Detect which cell encompasses the target text, then output its (X, Y) center coordinate. 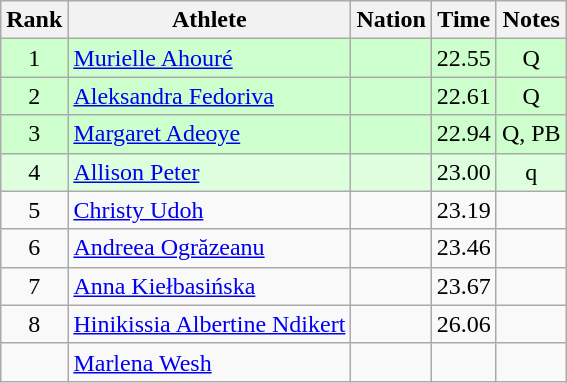
Time (464, 20)
22.61 (464, 96)
22.94 (464, 134)
5 (34, 210)
Q, PB (531, 134)
23.19 (464, 210)
Nation (391, 20)
8 (34, 324)
Rank (34, 20)
Hinikissia Albertine Ndikert (210, 324)
2 (34, 96)
Anna Kiełbasińska (210, 286)
23.46 (464, 248)
22.55 (464, 58)
Aleksandra Fedoriva (210, 96)
Christy Udoh (210, 210)
Andreea Ogrăzeanu (210, 248)
Marlena Wesh (210, 362)
26.06 (464, 324)
6 (34, 248)
23.00 (464, 172)
Notes (531, 20)
Athlete (210, 20)
Allison Peter (210, 172)
7 (34, 286)
4 (34, 172)
q (531, 172)
3 (34, 134)
Murielle Ahouré (210, 58)
23.67 (464, 286)
1 (34, 58)
Margaret Adeoye (210, 134)
